Pinpoint the cell where the given text exists, returning its (X, Y) midpoint coordinate. 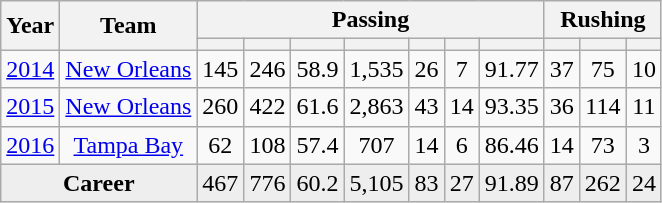
58.9 (318, 69)
422 (268, 107)
91.77 (512, 69)
262 (602, 183)
36 (562, 107)
86.46 (512, 145)
2,863 (376, 107)
87 (562, 183)
27 (462, 183)
145 (220, 69)
5,105 (376, 183)
Tampa Bay (128, 145)
75 (602, 69)
37 (562, 69)
3 (644, 145)
2014 (30, 69)
43 (426, 107)
Career (99, 183)
10 (644, 69)
60.2 (318, 183)
2015 (30, 107)
Passing (370, 20)
707 (376, 145)
108 (268, 145)
93.35 (512, 107)
467 (220, 183)
1,535 (376, 69)
2016 (30, 145)
57.4 (318, 145)
Team (128, 26)
776 (268, 183)
260 (220, 107)
83 (426, 183)
11 (644, 107)
61.6 (318, 107)
91.89 (512, 183)
62 (220, 145)
Rushing (602, 20)
246 (268, 69)
Year (30, 26)
26 (426, 69)
24 (644, 183)
7 (462, 69)
6 (462, 145)
73 (602, 145)
114 (602, 107)
